From the cell containing the given text, extract its center point as [x, y] coordinate. 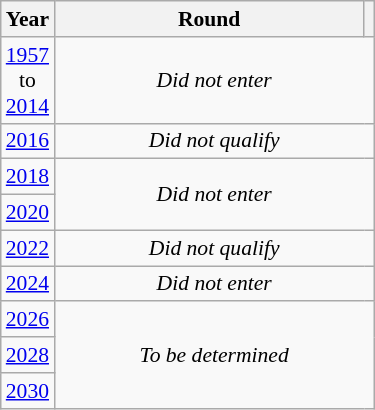
2018 [28, 177]
2016 [28, 141]
2022 [28, 248]
2024 [28, 284]
Year [28, 19]
2030 [28, 391]
To be determined [214, 356]
2028 [28, 355]
Round [209, 19]
2026 [28, 320]
1957to2014 [28, 80]
2020 [28, 213]
